Return [X, Y] of the center of cell containing provided text 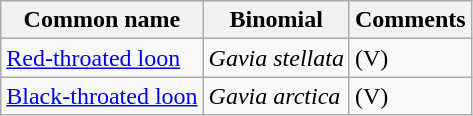
Common name [102, 20]
Gavia arctica [276, 96]
Red-throated loon [102, 58]
Gavia stellata [276, 58]
Binomial [276, 20]
Comments [410, 20]
Black-throated loon [102, 96]
